Search for the cell housing the specified text and yield its [X, Y] center coordinate. 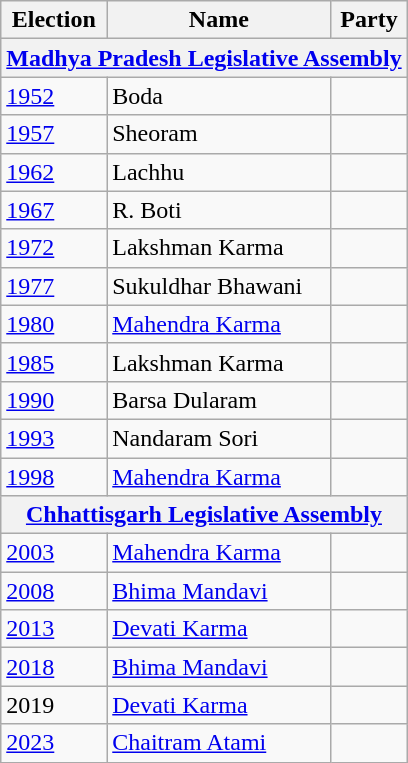
R. Boti [219, 210]
Party [369, 20]
1957 [54, 134]
2003 [54, 553]
1993 [54, 438]
Chaitram Atami [219, 743]
Boda [219, 96]
1952 [54, 96]
2019 [54, 705]
1977 [54, 286]
2023 [54, 743]
Sheoram [219, 134]
1985 [54, 362]
1972 [54, 248]
1962 [54, 172]
2018 [54, 667]
1990 [54, 400]
Chhattisgarh Legislative Assembly [204, 515]
Lachhu [219, 172]
1998 [54, 477]
Election [54, 20]
Nandaram Sori [219, 438]
2013 [54, 629]
Barsa Dularam [219, 400]
1980 [54, 324]
Madhya Pradesh Legislative Assembly [204, 58]
2008 [54, 591]
Sukuldhar Bhawani [219, 286]
Name [219, 20]
1967 [54, 210]
